Return [x, y] of the center of cell containing provided text 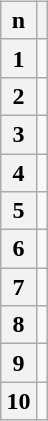
8 [18, 325]
10 [18, 401]
3 [18, 134]
6 [18, 249]
5 [18, 211]
4 [18, 173]
9 [18, 363]
n [18, 20]
1 [18, 58]
7 [18, 287]
2 [18, 96]
